Detect which cell encompasses the target text, then output its [x, y] center coordinate. 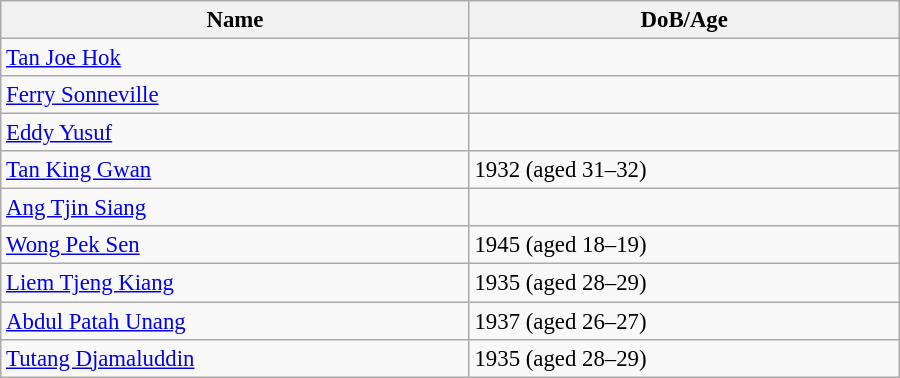
Name [235, 20]
Ang Tjin Siang [235, 208]
1937 (aged 26–27) [684, 321]
1932 (aged 31–32) [684, 170]
Eddy Yusuf [235, 133]
Tutang Djamaluddin [235, 358]
Wong Pek Sen [235, 245]
DoB/Age [684, 20]
Abdul Patah Unang [235, 321]
Tan Joe Hok [235, 58]
Ferry Sonneville [235, 95]
Liem Tjeng Kiang [235, 283]
1945 (aged 18–19) [684, 245]
Tan King Gwan [235, 170]
